From the cell containing the given text, extract its center point as [X, Y] coordinate. 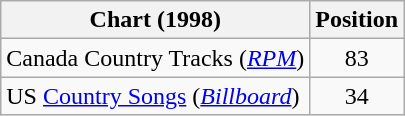
US Country Songs (Billboard) [156, 96]
34 [357, 96]
Canada Country Tracks (RPM) [156, 58]
Chart (1998) [156, 20]
83 [357, 58]
Position [357, 20]
